Locate the cell with the specified text and output its [X, Y] center coordinate. 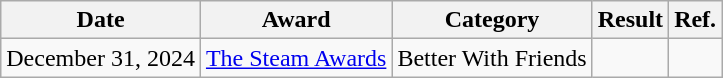
The Steam Awards [296, 58]
Result [630, 20]
Category [492, 20]
Better With Friends [492, 58]
Award [296, 20]
December 31, 2024 [101, 58]
Ref. [696, 20]
Date [101, 20]
